Output the [X, Y] coordinate of the center of the cell containing the given text.  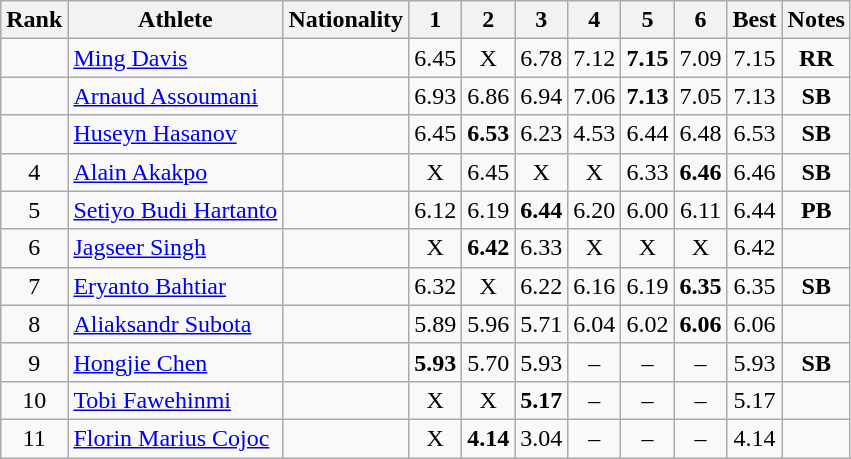
4.53 [594, 134]
6.12 [436, 210]
Huseyn Hasanov [176, 134]
6.93 [436, 96]
Eryanto Bahtiar [176, 286]
Jagseer Singh [176, 248]
Arnaud Assoumani [176, 96]
Setiyo Budi Hartanto [176, 210]
7 [34, 286]
6.86 [488, 96]
11 [34, 438]
Ming Davis [176, 58]
RR [816, 58]
6.94 [542, 96]
Rank [34, 20]
6.23 [542, 134]
2 [488, 20]
5.71 [542, 324]
Florin Marius Cojoc [176, 438]
6.02 [648, 324]
Notes [816, 20]
6.11 [700, 210]
7.05 [700, 96]
Aliaksandr Subota [176, 324]
3 [542, 20]
6.00 [648, 210]
6.22 [542, 286]
6.48 [700, 134]
Nationality [346, 20]
6.32 [436, 286]
5.96 [488, 324]
7.06 [594, 96]
Tobi Fawehinmi [176, 400]
9 [34, 362]
6.20 [594, 210]
Athlete [176, 20]
7.09 [700, 58]
5.89 [436, 324]
Hongjie Chen [176, 362]
Best [754, 20]
10 [34, 400]
PB [816, 210]
6.78 [542, 58]
8 [34, 324]
6.04 [594, 324]
3.04 [542, 438]
7.12 [594, 58]
1 [436, 20]
6.16 [594, 286]
Alain Akakpo [176, 172]
5.70 [488, 362]
